Pinpoint the cell where the given text exists, returning its (X, Y) midpoint coordinate. 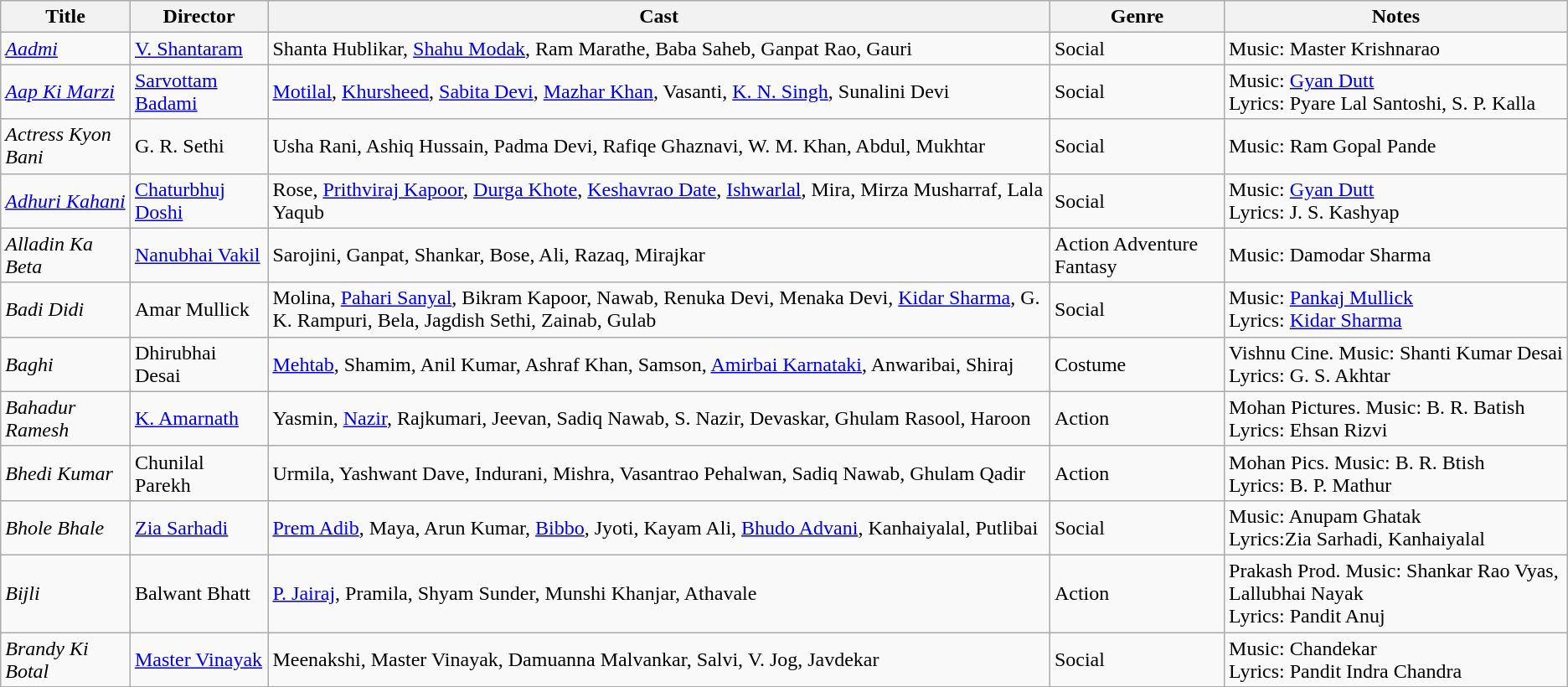
Molina, Pahari Sanyal, Bikram Kapoor, Nawab, Renuka Devi, Menaka Devi, Kidar Sharma, G. K. Rampuri, Bela, Jagdish Sethi, Zainab, Gulab (659, 310)
Aadmi (65, 49)
G. R. Sethi (199, 146)
Bahadur Ramesh (65, 419)
Title (65, 17)
Chaturbhuj Doshi (199, 201)
Mehtab, Shamim, Anil Kumar, Ashraf Khan, Samson, Amirbai Karnataki, Anwaribai, Shiraj (659, 364)
Music: Pankaj MullickLyrics: Kidar Sharma (1396, 310)
Actress Kyon Bani (65, 146)
V. Shantaram (199, 49)
Sarvottam Badami (199, 92)
Alladin Ka Beta (65, 255)
Bijli (65, 593)
Sarojini, Ganpat, Shankar, Bose, Ali, Razaq, Mirajkar (659, 255)
Director (199, 17)
Rose, Prithviraj Kapoor, Durga Khote, Keshavrao Date, Ishwarlal, Mira, Mirza Musharraf, Lala Yaqub (659, 201)
Music: ChandekarLyrics: Pandit Indra Chandra (1396, 659)
Music: Ram Gopal Pande (1396, 146)
Prem Adib, Maya, Arun Kumar, Bibbo, Jyoti, Kayam Ali, Bhudo Advani, Kanhaiyalal, Putlibai (659, 528)
Action Adventure Fantasy (1137, 255)
Genre (1137, 17)
P. Jairaj, Pramila, Shyam Sunder, Munshi Khanjar, Athavale (659, 593)
Aap Ki Marzi (65, 92)
Mohan Pictures. Music: B. R. BatishLyrics: Ehsan Rizvi (1396, 419)
Shanta Hublikar, Shahu Modak, Ram Marathe, Baba Saheb, Ganpat Rao, Gauri (659, 49)
Master Vinayak (199, 659)
Nanubhai Vakil (199, 255)
Bhedi Kumar (65, 473)
Zia Sarhadi (199, 528)
Amar Mullick (199, 310)
Yasmin, Nazir, Rajkumari, Jeevan, Sadiq Nawab, S. Nazir, Devaskar, Ghulam Rasool, Haroon (659, 419)
Dhirubhai Desai (199, 364)
Baghi (65, 364)
Music: Damodar Sharma (1396, 255)
Brandy Ki Botal (65, 659)
Mohan Pics. Music: B. R. BtishLyrics: B. P. Mathur (1396, 473)
Usha Rani, Ashiq Hussain, Padma Devi, Rafiqe Ghaznavi, W. M. Khan, Abdul, Mukhtar (659, 146)
Motilal, Khursheed, Sabita Devi, Mazhar Khan, Vasanti, K. N. Singh, Sunalini Devi (659, 92)
Chunilal Parekh (199, 473)
Urmila, Yashwant Dave, Indurani, Mishra, Vasantrao Pehalwan, Sadiq Nawab, Ghulam Qadir (659, 473)
Music: Master Krishnarao (1396, 49)
Bhole Bhale (65, 528)
Meenakshi, Master Vinayak, Damuanna Malvankar, Salvi, V. Jog, Javdekar (659, 659)
Balwant Bhatt (199, 593)
Music: Gyan DuttLyrics: J. S. Kashyap (1396, 201)
Music: Gyan DuttLyrics: Pyare Lal Santoshi, S. P. Kalla (1396, 92)
Badi Didi (65, 310)
Notes (1396, 17)
K. Amarnath (199, 419)
Music: Anupam GhatakLyrics:Zia Sarhadi, Kanhaiyalal (1396, 528)
Vishnu Cine. Music: Shanti Kumar DesaiLyrics: G. S. Akhtar (1396, 364)
Adhuri Kahani (65, 201)
Costume (1137, 364)
Prakash Prod. Music: Shankar Rao Vyas, Lallubhai NayakLyrics: Pandit Anuj (1396, 593)
Cast (659, 17)
